Determine the [x, y] coordinate at the center of the cell enclosing the given text.  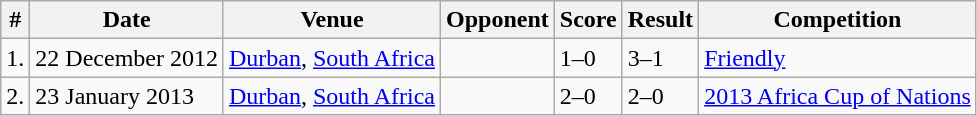
22 December 2012 [127, 58]
Friendly [838, 58]
Opponent [498, 20]
2013 Africa Cup of Nations [838, 96]
Score [588, 20]
23 January 2013 [127, 96]
Competition [838, 20]
1. [16, 58]
1–0 [588, 58]
Date [127, 20]
2. [16, 96]
3–1 [660, 58]
Result [660, 20]
Venue [332, 20]
# [16, 20]
